Detect which cell encompasses the target text, then output its (x, y) center coordinate. 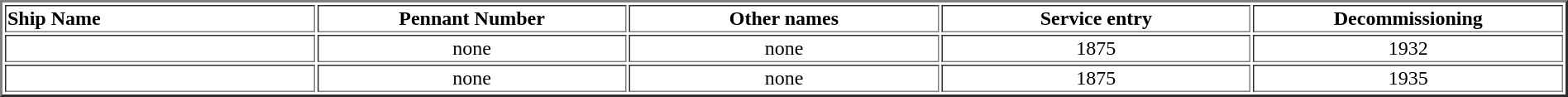
Other names (784, 18)
1932 (1408, 48)
Pennant Number (471, 18)
Service entry (1096, 18)
Decommissioning (1408, 18)
Ship Name (160, 18)
1935 (1408, 78)
